For the text-containing cell, return its midpoint in (x, y) coordinate format. 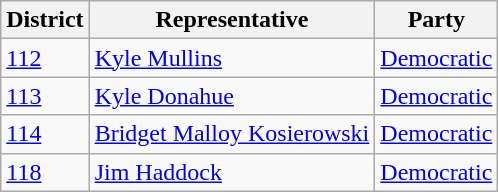
District (45, 20)
Kyle Mullins (232, 58)
112 (45, 58)
Jim Haddock (232, 172)
113 (45, 96)
Kyle Donahue (232, 96)
Party (436, 20)
118 (45, 172)
Representative (232, 20)
114 (45, 134)
Bridget Malloy Kosierowski (232, 134)
